Pinpoint the cell where the given text exists, returning its (X, Y) midpoint coordinate. 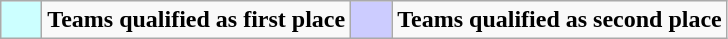
Teams qualified as second place (560, 20)
Teams qualified as first place (196, 20)
